Scan for the cell matching the given text and deliver its [X, Y] coordinate at center. 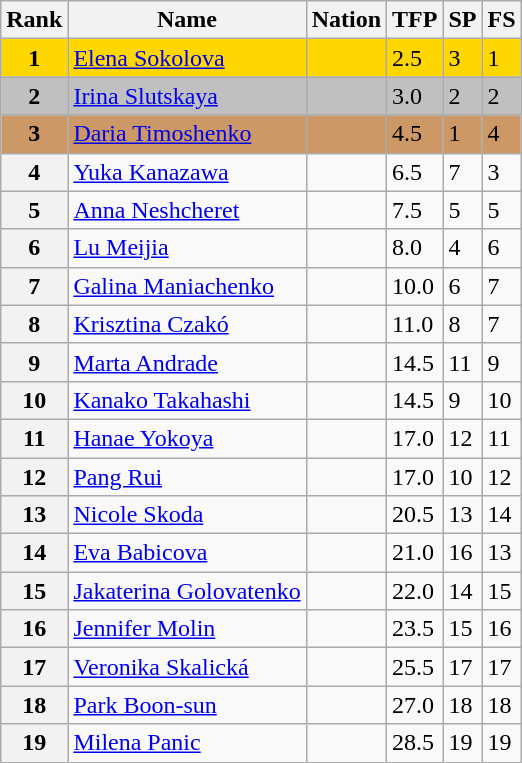
2.5 [415, 58]
Pang Rui [187, 477]
7.5 [415, 210]
23.5 [415, 629]
Lu Meijia [187, 248]
27.0 [415, 705]
Galina Maniachenko [187, 286]
Elena Sokolova [187, 58]
11.0 [415, 324]
3.0 [415, 96]
Kanako Takahashi [187, 400]
Hanae Yokoya [187, 438]
Irina Slutskaya [187, 96]
21.0 [415, 553]
Name [187, 20]
Nicole Skoda [187, 515]
4.5 [415, 134]
Yuka Kanazawa [187, 172]
Marta Andrade [187, 362]
Anna Neshcheret [187, 210]
28.5 [415, 743]
25.5 [415, 667]
Daria Timoshenko [187, 134]
Eva Babicova [187, 553]
Milena Panic [187, 743]
Krisztina Czakó [187, 324]
20.5 [415, 515]
10.0 [415, 286]
Nation [346, 20]
Veronika Skalická [187, 667]
Jakaterina Golovatenko [187, 591]
Jennifer Molin [187, 629]
Rank [34, 20]
FS [502, 20]
6.5 [415, 172]
TFP [415, 20]
Park Boon-sun [187, 705]
8.0 [415, 248]
SP [462, 20]
22.0 [415, 591]
